Output the (x, y) coordinate of the center of the cell containing the given text.  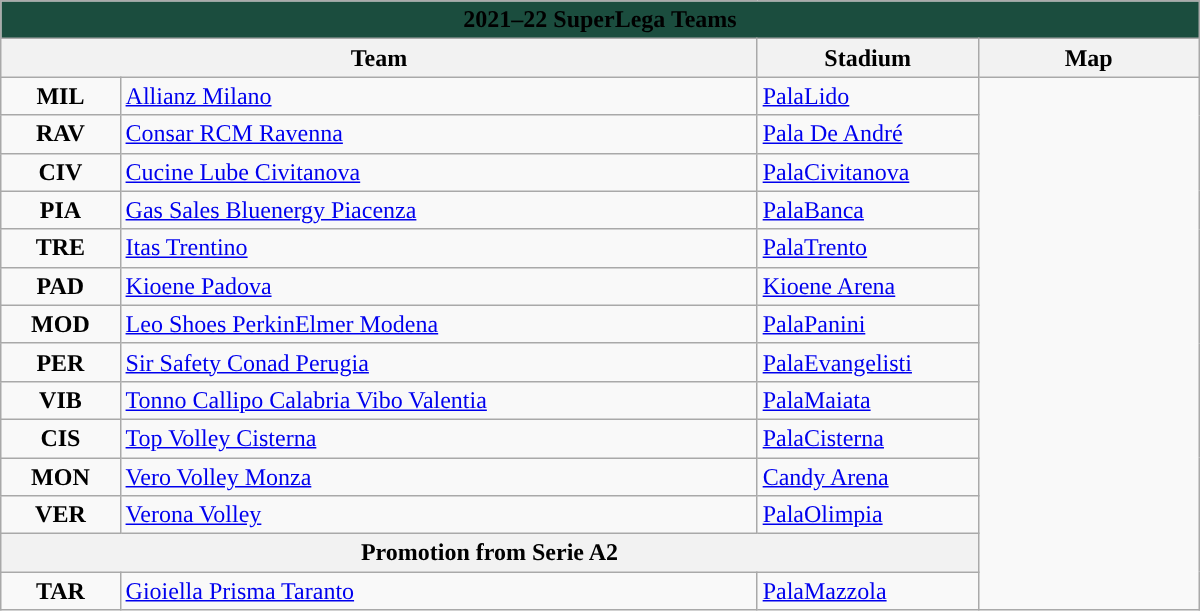
PalaOlimpia (868, 515)
Vero Volley Monza (438, 477)
Stadium (868, 58)
Allianz Milano (438, 96)
Itas Trentino (438, 248)
Cucine Lube Civitanova (438, 172)
Kioene Arena (868, 286)
PalaCisterna (868, 438)
Leo Shoes PerkinElmer Modena (438, 324)
Sir Safety Conad Perugia (438, 362)
Tonno Callipo Calabria Vibo Valentia (438, 400)
PER (60, 362)
TAR (60, 591)
2021–22 SuperLega Teams (600, 20)
Consar RCM Ravenna (438, 134)
Candy Arena (868, 477)
VIB (60, 400)
Verona Volley (438, 515)
PalaMaiata (868, 400)
Top Volley Cisterna (438, 438)
MON (60, 477)
PalaMazzola (868, 591)
Kioene Padova (438, 286)
PalaPanini (868, 324)
PIA (60, 210)
RAV (60, 134)
PalaCivitanova (868, 172)
VER (60, 515)
MIL (60, 96)
Pala De André (868, 134)
Team (379, 58)
Gioiella Prisma Taranto (438, 591)
Map (1088, 58)
PAD (60, 286)
Gas Sales Bluenergy Piacenza (438, 210)
PalaBanca (868, 210)
CIV (60, 172)
Promotion from Serie A2 (490, 553)
PalaEvangelisti (868, 362)
TRE (60, 248)
MOD (60, 324)
PalaTrento (868, 248)
CIS (60, 438)
PalaLido (868, 96)
